Locate the cell with the specified text and output its [X, Y] center coordinate. 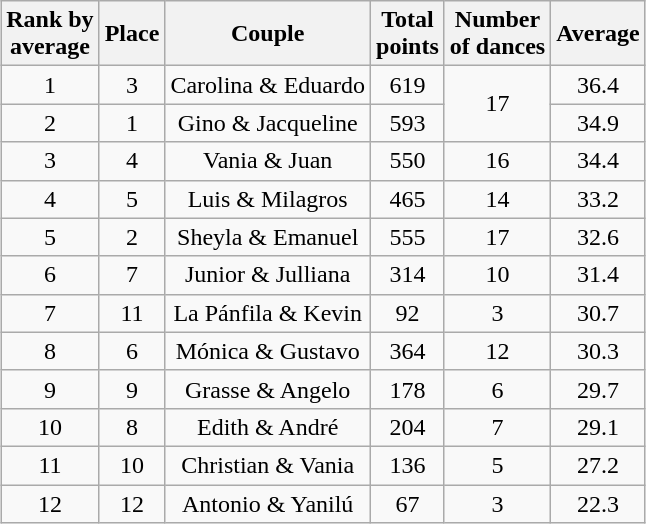
364 [408, 351]
31.4 [598, 275]
Average [598, 34]
Antonio & Yanilú [268, 503]
33.2 [598, 199]
22.3 [598, 503]
Vania & Juan [268, 161]
Christian & Vania [268, 465]
30.7 [598, 313]
Gino & Jacqueline [268, 123]
67 [408, 503]
Luis & Milagros [268, 199]
Couple [268, 34]
29.7 [598, 389]
465 [408, 199]
Sheyla & Emanuel [268, 237]
593 [408, 123]
36.4 [598, 85]
314 [408, 275]
Totalpoints [408, 34]
Mónica & Gustavo [268, 351]
Junior & Julliana [268, 275]
16 [497, 161]
204 [408, 427]
34.9 [598, 123]
Numberof dances [497, 34]
136 [408, 465]
555 [408, 237]
550 [408, 161]
34.4 [598, 161]
Rank byaverage [50, 34]
27.2 [598, 465]
Grasse & Angelo [268, 389]
Carolina & Eduardo [268, 85]
Place [132, 34]
14 [497, 199]
178 [408, 389]
Edith & André [268, 427]
30.3 [598, 351]
619 [408, 85]
92 [408, 313]
La Pánfila & Kevin [268, 313]
29.1 [598, 427]
32.6 [598, 237]
